Output the (x, y) coordinate of the center of the cell containing the given text.  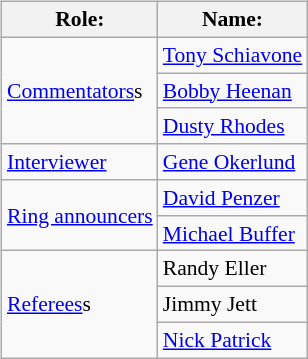
Dusty Rhodes (233, 126)
Tony Schiavone (233, 55)
Ring announcers (80, 216)
Commentatorss (80, 90)
Name: (233, 20)
Michael Buffer (233, 233)
Randy Eller (233, 269)
Refereess (80, 304)
Nick Patrick (233, 340)
Interviewer (80, 162)
Bobby Heenan (233, 91)
Role: (80, 20)
David Penzer (233, 198)
Jimmy Jett (233, 305)
Gene Okerlund (233, 162)
